Search for the cell housing the specified text and yield its [x, y] center coordinate. 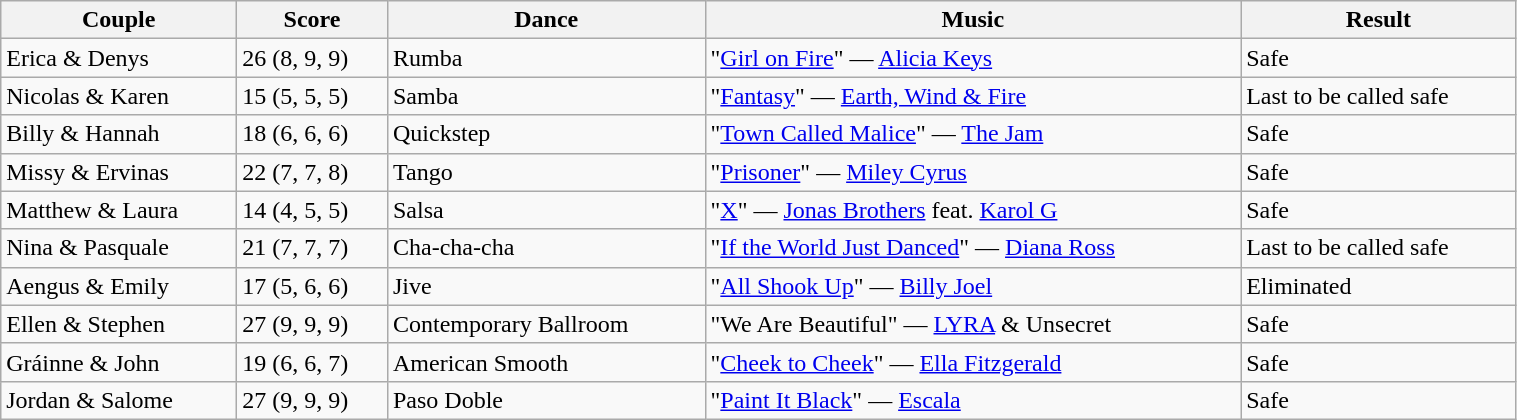
Contemporary Ballroom [546, 324]
Eliminated [1378, 286]
Result [1378, 20]
Rumba [546, 58]
Salsa [546, 210]
"We Are Beautiful" — LYRA & Unsecret [973, 324]
26 (8, 9, 9) [312, 58]
Score [312, 20]
"Cheek to Cheek" — Ella Fitzgerald [973, 362]
Tango [546, 172]
Missy & Ervinas [119, 172]
15 (5, 5, 5) [312, 96]
"Town Called Malice" — The Jam [973, 134]
18 (6, 6, 6) [312, 134]
Couple [119, 20]
Gráinne & John [119, 362]
14 (4, 5, 5) [312, 210]
"Prisoner" — Miley Cyrus [973, 172]
"Paint It Black" — Escala [973, 400]
Nicolas & Karen [119, 96]
22 (7, 7, 8) [312, 172]
"If the World Just Danced" — Diana Ross [973, 248]
Quickstep [546, 134]
Aengus & Emily [119, 286]
"X" — Jonas Brothers feat. Karol G [973, 210]
19 (6, 6, 7) [312, 362]
Billy & Hannah [119, 134]
Music [973, 20]
Samba [546, 96]
Cha-cha-cha [546, 248]
Paso Doble [546, 400]
Erica & Denys [119, 58]
Jordan & Salome [119, 400]
Matthew & Laura [119, 210]
Jive [546, 286]
21 (7, 7, 7) [312, 248]
"Fantasy" — Earth, Wind & Fire [973, 96]
"All Shook Up" — Billy Joel [973, 286]
17 (5, 6, 6) [312, 286]
Nina & Pasquale [119, 248]
American Smooth [546, 362]
"Girl on Fire" — Alicia Keys [973, 58]
Ellen & Stephen [119, 324]
Dance [546, 20]
